Provide the (x, y) coordinate of the cell's center where the given text is located.  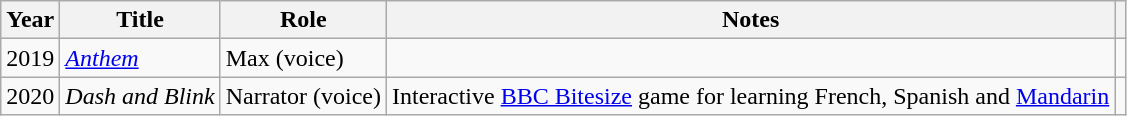
Narrator (voice) (303, 96)
Max (voice) (303, 58)
Notes (751, 20)
Title (140, 20)
Interactive BBC Bitesize game for learning French, Spanish and Mandarin (751, 96)
2020 (30, 96)
Role (303, 20)
Dash and Blink (140, 96)
Year (30, 20)
Anthem (140, 58)
2019 (30, 58)
